Determine the [x, y] coordinate at the center of the cell enclosing the given text.  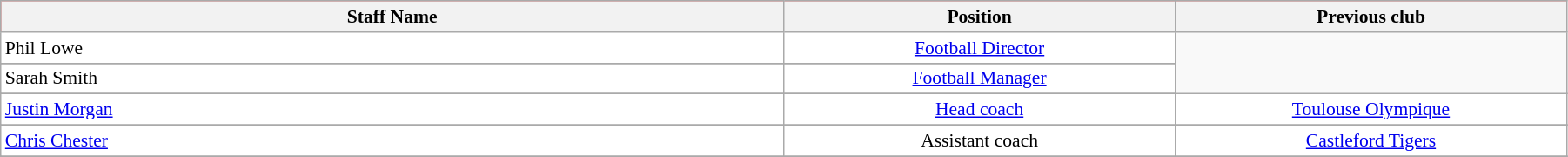
Sarah Smith [392, 78]
Chris Chester [392, 141]
Assistant coach [980, 141]
Toulouse Olympique [1371, 110]
Phil Lowe [392, 48]
Previous club [1371, 17]
Football Manager [980, 78]
Staff Name [392, 17]
Castleford Tigers [1371, 141]
Justin Morgan [392, 110]
Head coach [980, 110]
Position [980, 17]
Football Director [980, 48]
